For the text-containing cell, return its midpoint in (X, Y) coordinate format. 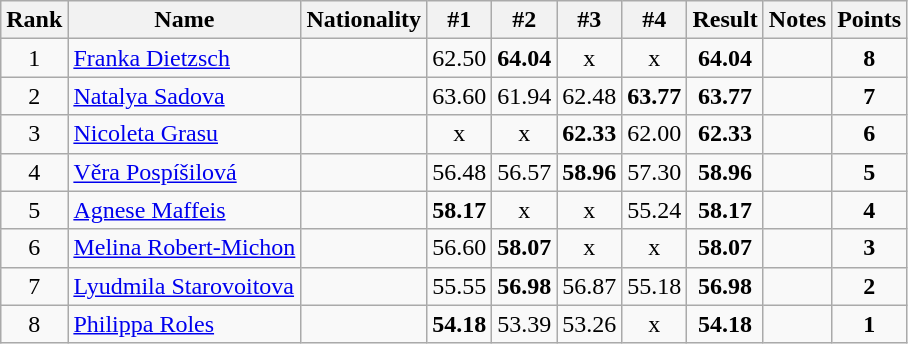
Franka Dietzsch (184, 58)
Nicoleta Grasu (184, 134)
Notes (797, 20)
62.00 (654, 134)
56.87 (590, 286)
Points (870, 20)
Result (725, 20)
Name (184, 20)
53.39 (524, 324)
#3 (590, 20)
55.24 (654, 210)
62.50 (460, 58)
Nationality (364, 20)
56.57 (524, 172)
57.30 (654, 172)
Melina Robert-Michon (184, 248)
55.18 (654, 286)
Věra Pospíšilová (184, 172)
Agnese Maffeis (184, 210)
56.60 (460, 248)
53.26 (590, 324)
#1 (460, 20)
Rank (34, 20)
#4 (654, 20)
61.94 (524, 96)
56.48 (460, 172)
#2 (524, 20)
62.48 (590, 96)
Lyudmila Starovoitova (184, 286)
55.55 (460, 286)
Philippa Roles (184, 324)
63.60 (460, 96)
Natalya Sadova (184, 96)
